Return the (x, y) coordinate for the center point of the cell that contains the specified text.  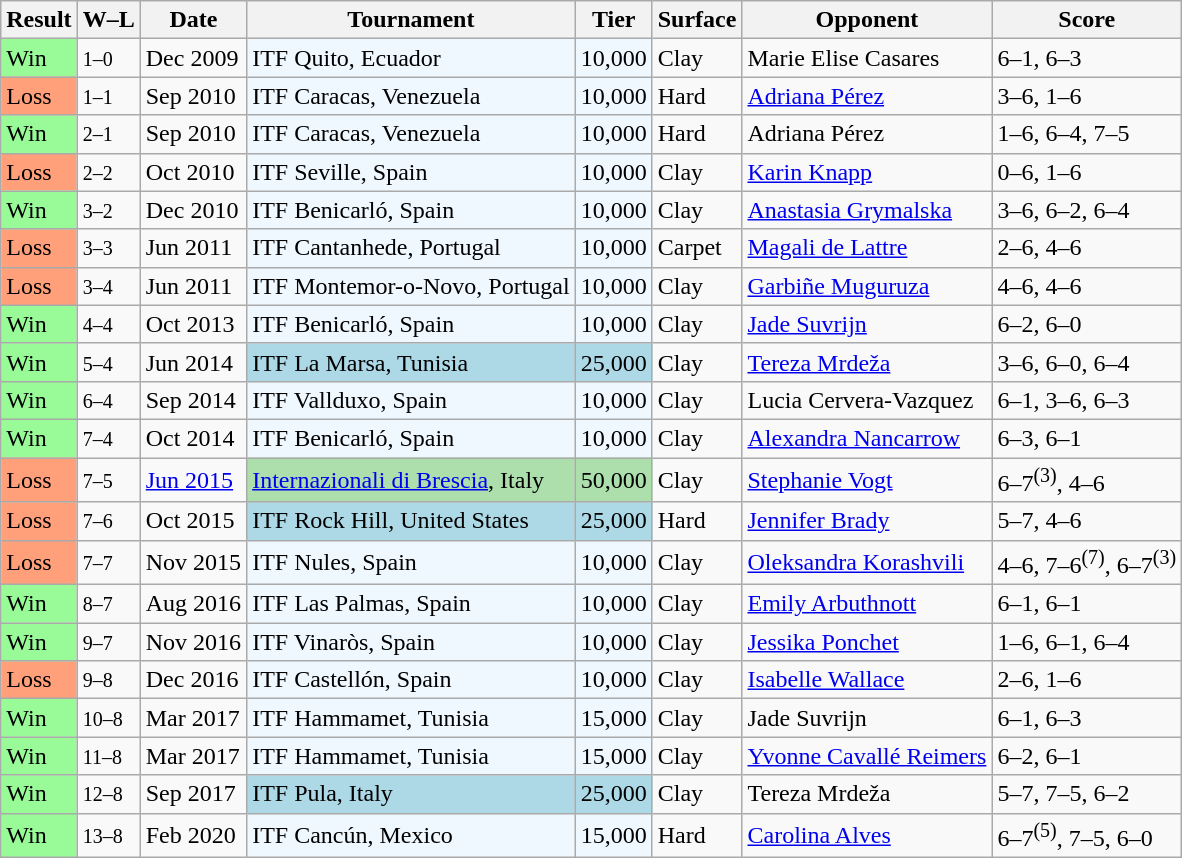
Nov 2016 (193, 642)
12–8 (108, 794)
Carolina Alves (867, 836)
9–7 (108, 642)
6–2, 6–1 (1087, 756)
3–4 (108, 286)
6–7(3), 4–6 (1087, 480)
Internazionali di Brescia, Italy (412, 480)
5–4 (108, 362)
11–8 (108, 756)
Dec 2016 (193, 680)
7–4 (108, 438)
10–8 (108, 718)
Emily Arbuthnott (867, 604)
4–6, 7–6(7), 6–7(3) (1087, 562)
2–1 (108, 134)
3–3 (108, 248)
3–6, 6–0, 6–4 (1087, 362)
Sep 2017 (193, 794)
Alexandra Nancarrow (867, 438)
ITF Pula, Italy (412, 794)
5–7, 7–5, 6–2 (1087, 794)
Isabelle Wallace (867, 680)
2–2 (108, 172)
Score (1087, 20)
Opponent (867, 20)
ITF Montemor-o-Novo, Portugal (412, 286)
13–8 (108, 836)
6–1, 3–6, 6–3 (1087, 400)
1–0 (108, 58)
Garbiñe Muguruza (867, 286)
ITF Las Palmas, Spain (412, 604)
6–3, 6–1 (1087, 438)
W–L (108, 20)
Dec 2009 (193, 58)
Stephanie Vogt (867, 480)
Nov 2015 (193, 562)
Aug 2016 (193, 604)
Oleksandra Korashvili (867, 562)
ITF Vallduxo, Spain (412, 400)
ITF Nules, Spain (412, 562)
Tier (614, 20)
8–7 (108, 604)
Result (39, 20)
Yvonne Cavallé Reimers (867, 756)
Surface (697, 20)
Sep 2014 (193, 400)
Jessika Ponchet (867, 642)
Tournament (412, 20)
6–7(5), 7–5, 6–0 (1087, 836)
Anastasia Grymalska (867, 210)
4–6, 4–6 (1087, 286)
ITF Castellón, Spain (412, 680)
7–5 (108, 480)
6–2, 6–0 (1087, 324)
3–6, 6–2, 6–4 (1087, 210)
ITF Seville, Spain (412, 172)
3–2 (108, 210)
Karin Knapp (867, 172)
Marie Elise Casares (867, 58)
Oct 2010 (193, 172)
Lucia Cervera-Vazquez (867, 400)
ITF Cantanhede, Portugal (412, 248)
5–7, 4–6 (1087, 521)
4–4 (108, 324)
3–6, 1–6 (1087, 96)
6–4 (108, 400)
1–6, 6–4, 7–5 (1087, 134)
Jun 2014 (193, 362)
ITF La Marsa, Tunisia (412, 362)
ITF Rock Hill, United States (412, 521)
2–6, 4–6 (1087, 248)
Oct 2014 (193, 438)
Feb 2020 (193, 836)
ITF Vinaròs, Spain (412, 642)
7–6 (108, 521)
Oct 2015 (193, 521)
1–6, 6–1, 6–4 (1087, 642)
ITF Quito, Ecuador (412, 58)
0–6, 1–6 (1087, 172)
50,000 (614, 480)
2–6, 1–6 (1087, 680)
Oct 2013 (193, 324)
ITF Cancún, Mexico (412, 836)
Magali de Lattre (867, 248)
Dec 2010 (193, 210)
7–7 (108, 562)
Carpet (697, 248)
Date (193, 20)
Jun 2015 (193, 480)
9–8 (108, 680)
Jennifer Brady (867, 521)
1–1 (108, 96)
6–1, 6–1 (1087, 604)
